Locate the cell with the specified text and output its [X, Y] center coordinate. 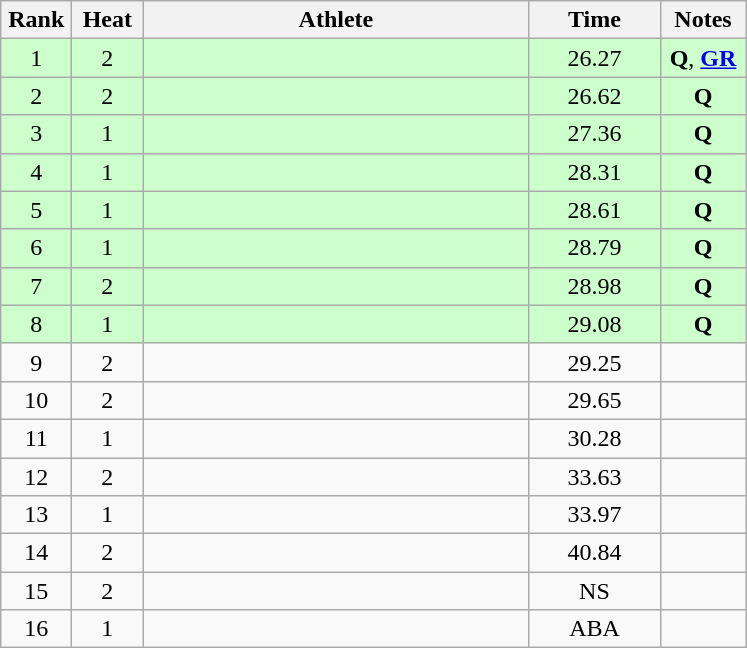
4 [36, 172]
28.61 [594, 210]
ABA [594, 629]
6 [36, 248]
Notes [703, 20]
26.27 [594, 58]
Time [594, 20]
33.97 [594, 515]
10 [36, 400]
3 [36, 134]
29.08 [594, 324]
9 [36, 362]
Heat [108, 20]
28.98 [594, 286]
12 [36, 477]
Q, GR [703, 58]
16 [36, 629]
40.84 [594, 553]
8 [36, 324]
5 [36, 210]
26.62 [594, 96]
30.28 [594, 438]
27.36 [594, 134]
33.63 [594, 477]
13 [36, 515]
28.79 [594, 248]
14 [36, 553]
7 [36, 286]
NS [594, 591]
29.65 [594, 400]
28.31 [594, 172]
11 [36, 438]
Rank [36, 20]
15 [36, 591]
Athlete [336, 20]
29.25 [594, 362]
